Locate the cell with the specified text and output its [x, y] center coordinate. 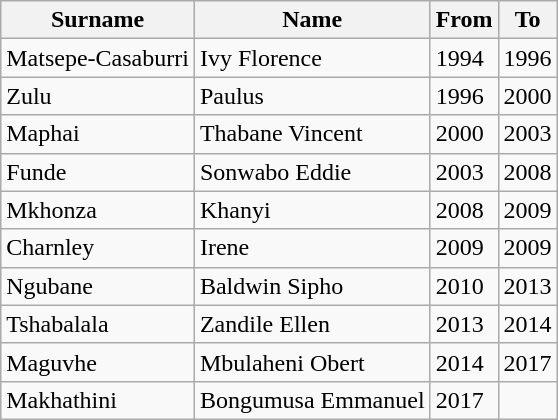
Zulu [98, 96]
Zandile Ellen [312, 324]
Matsepe-Casaburri [98, 58]
To [528, 20]
Khanyi [312, 210]
Makhathini [98, 400]
Name [312, 20]
Maphai [98, 134]
Tshabalala [98, 324]
Ngubane [98, 286]
Bongumusa Emmanuel [312, 400]
Funde [98, 172]
Surname [98, 20]
1994 [464, 58]
Mbulaheni Obert [312, 362]
Maguvhe [98, 362]
Thabane Vincent [312, 134]
Charnley [98, 248]
Paulus [312, 96]
Mkhonza [98, 210]
Ivy Florence [312, 58]
2010 [464, 286]
Baldwin Sipho [312, 286]
Sonwabo Eddie [312, 172]
From [464, 20]
Irene [312, 248]
